Detect which cell encompasses the target text, then output its (x, y) center coordinate. 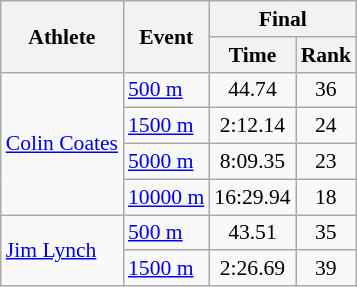
Final (282, 19)
Colin Coates (62, 143)
Time (252, 55)
Event (166, 36)
24 (326, 126)
2:26.69 (252, 269)
Rank (326, 55)
Athlete (62, 36)
16:29.94 (252, 197)
35 (326, 233)
44.74 (252, 90)
8:09.35 (252, 162)
5000 m (166, 162)
43.51 (252, 233)
10000 m (166, 197)
23 (326, 162)
18 (326, 197)
Jim Lynch (62, 250)
36 (326, 90)
39 (326, 269)
2:12.14 (252, 126)
